Locate the cell with the specified text and output its [x, y] center coordinate. 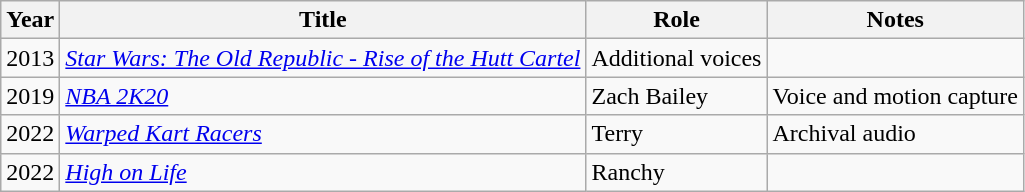
Additional voices [676, 58]
Ranchy [676, 172]
Title [323, 20]
Zach Bailey [676, 96]
NBA 2K20 [323, 96]
Star Wars: The Old Republic - Rise of the Hutt Cartel [323, 58]
Notes [896, 20]
Archival audio [896, 134]
2013 [30, 58]
2019 [30, 96]
Role [676, 20]
Warped Kart Racers [323, 134]
Year [30, 20]
Voice and motion capture [896, 96]
High on Life [323, 172]
Terry [676, 134]
